Capture the cell that displays the provided text and extract its [X, Y] central coordinate. 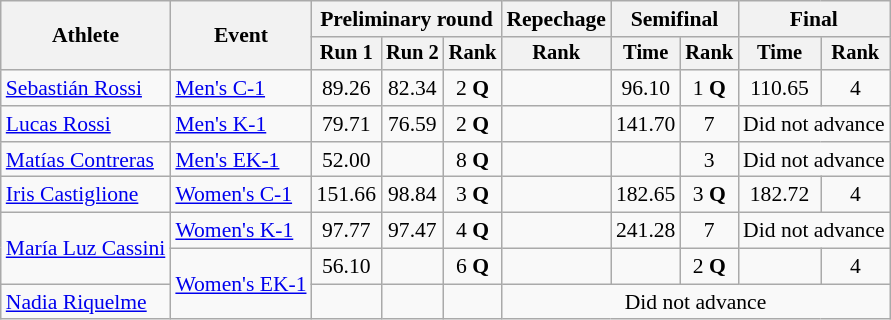
Women's EK-1 [240, 284]
56.10 [346, 267]
241.28 [646, 231]
76.59 [412, 124]
182.72 [780, 195]
Lucas Rossi [86, 124]
151.66 [346, 195]
Repechage [556, 19]
Men's K-1 [240, 124]
Event [240, 36]
6 Q [473, 267]
Sebastián Rossi [86, 88]
Women's K-1 [240, 231]
Semifinal [674, 19]
82.34 [412, 88]
4 Q [473, 231]
1 Q [709, 88]
3 [709, 160]
79.71 [346, 124]
Men's EK-1 [240, 160]
141.70 [646, 124]
Iris Castiglione [86, 195]
María Luz Cassini [86, 248]
96.10 [646, 88]
98.84 [412, 195]
Matías Contreras [86, 160]
182.65 [646, 195]
Run 2 [412, 54]
Men's C-1 [240, 88]
97.47 [412, 231]
Final [814, 19]
97.77 [346, 231]
8 Q [473, 160]
110.65 [780, 88]
89.26 [346, 88]
Preliminary round [407, 19]
52.00 [346, 160]
Nadia Riquelme [86, 302]
Athlete [86, 36]
Women's C-1 [240, 195]
Run 1 [346, 54]
